Identify which cell holds the provided text, then report its (x, y) central coordinate. 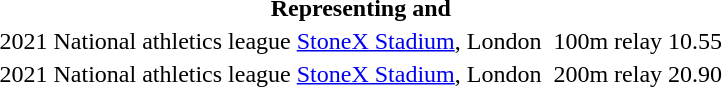
National athletics league (172, 41)
StoneX Stadium, London (419, 41)
100m relay (608, 41)
